Determine the (x, y) coordinate at the center of the cell enclosing the given text.  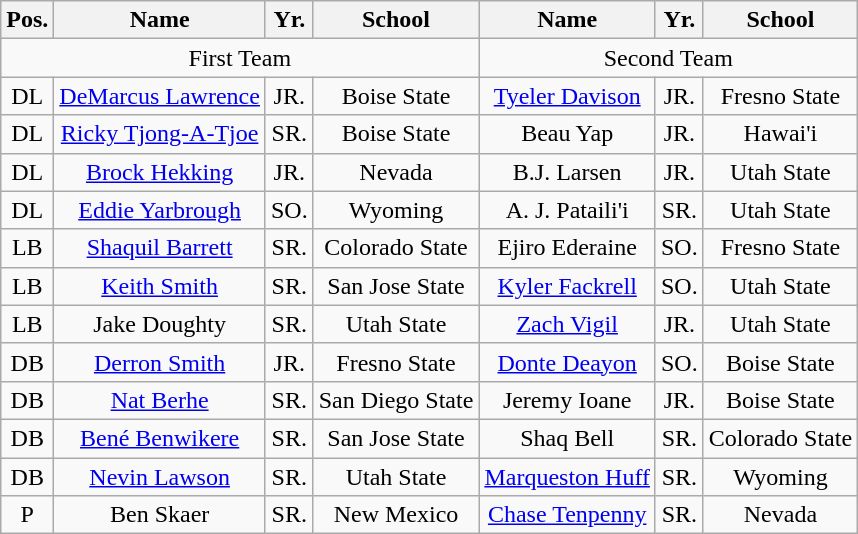
Donte Deayon (568, 362)
Ejiro Ederaine (568, 248)
Shaq Bell (568, 438)
Second Team (668, 58)
Derron Smith (160, 362)
Zach Vigil (568, 324)
DeMarcus Lawrence (160, 96)
Marqueston Huff (568, 477)
Pos. (28, 20)
Brock Hekking (160, 172)
Tyeler Davison (568, 96)
Ben Skaer (160, 515)
New Mexico (396, 515)
Hawai'i (780, 134)
Beau Yap (568, 134)
Shaquil Barrett (160, 248)
Chase Tenpenny (568, 515)
Jake Doughty (160, 324)
Jeremy Ioane (568, 400)
Nat Berhe (160, 400)
San Diego State (396, 400)
Ricky Tjong-A-Tjoe (160, 134)
A. J. Pataili'i (568, 210)
Bené Benwikere (160, 438)
B.J. Larsen (568, 172)
Kyler Fackrell (568, 286)
Eddie Yarbrough (160, 210)
First Team (240, 58)
Keith Smith (160, 286)
P (28, 515)
Nevin Lawson (160, 477)
